From the cell containing the given text, extract its center point as [x, y] coordinate. 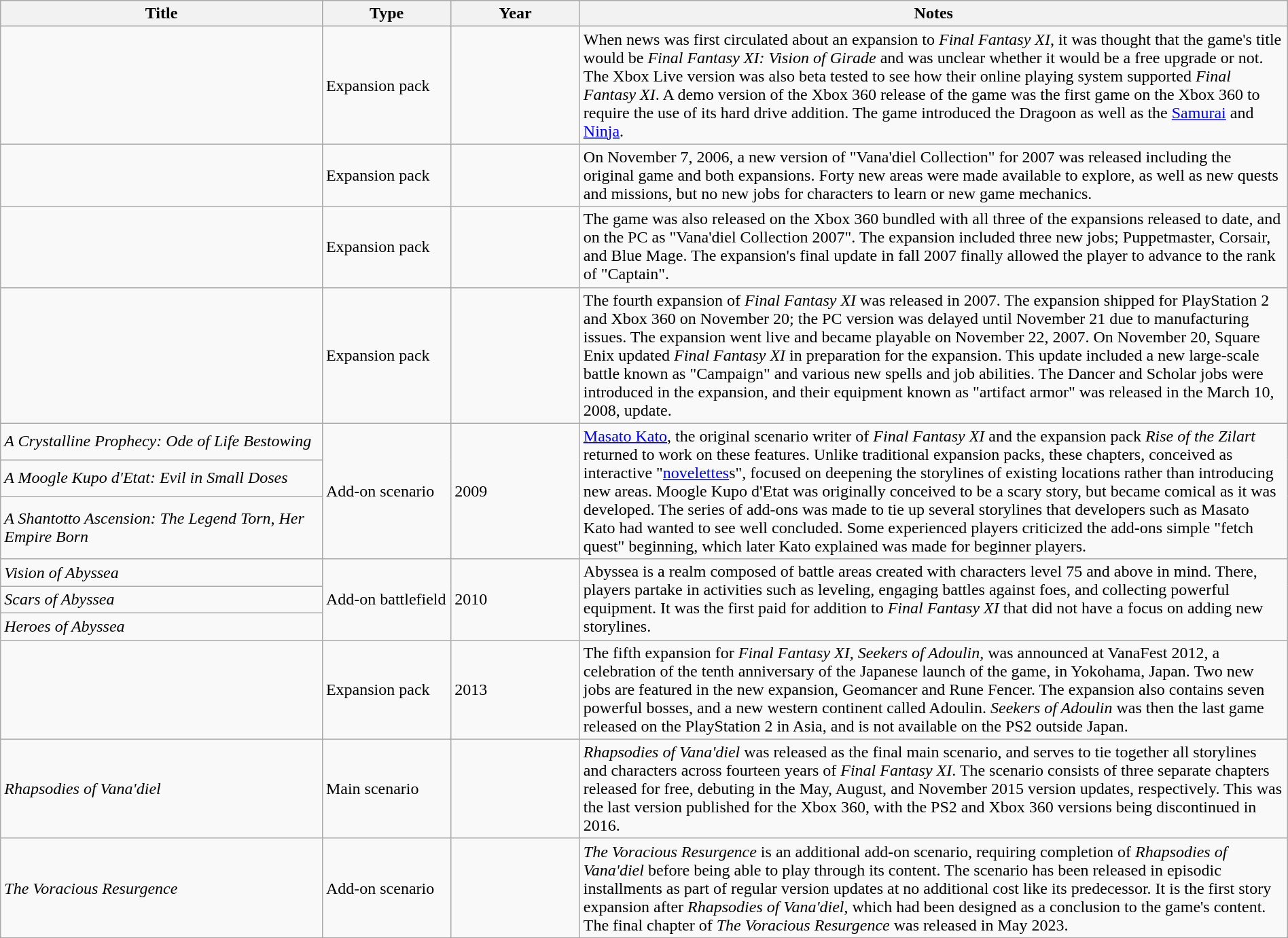
Rhapsodies of Vana'diel [162, 789]
2010 [515, 599]
Main scenario [386, 789]
A Shantotto Ascension: The Legend Torn, Her Empire Born [162, 528]
Scars of Abyssea [162, 600]
A Crystalline Prophecy: Ode of Life Bestowing [162, 441]
Title [162, 14]
A Moogle Kupo d'Etat: Evil in Small Doses [162, 478]
Heroes of Abyssea [162, 626]
Type [386, 14]
Add-on battlefield [386, 599]
Year [515, 14]
Notes [933, 14]
Vision of Abyssea [162, 573]
The Voracious Resurgence [162, 888]
2013 [515, 689]
2009 [515, 491]
